Identify which cell holds the provided text, then report its [X, Y] central coordinate. 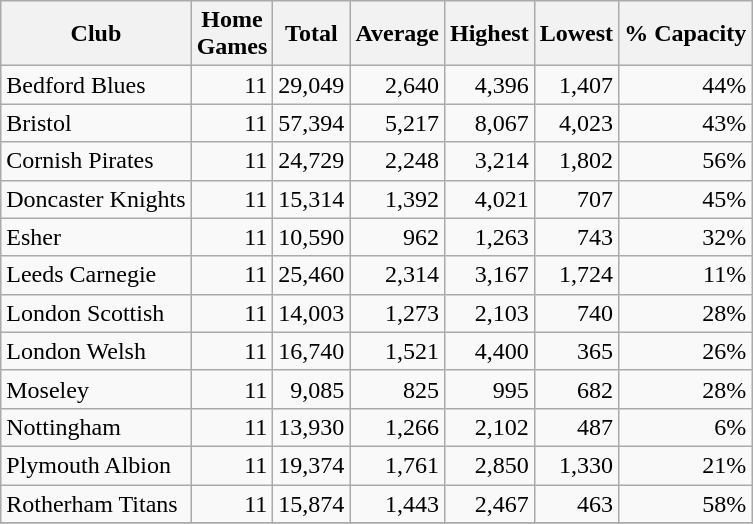
14,003 [312, 313]
HomeGames [232, 34]
1,266 [398, 427]
4,021 [489, 199]
1,724 [576, 275]
463 [576, 503]
% Capacity [686, 34]
5,217 [398, 123]
57,394 [312, 123]
3,214 [489, 161]
2,248 [398, 161]
45% [686, 199]
Total [312, 34]
4,396 [489, 85]
13,930 [312, 427]
24,729 [312, 161]
10,590 [312, 237]
995 [489, 389]
Rotherham Titans [96, 503]
9,085 [312, 389]
1,263 [489, 237]
8,067 [489, 123]
6% [686, 427]
44% [686, 85]
Lowest [576, 34]
Nottingham [96, 427]
1,273 [398, 313]
740 [576, 313]
1,443 [398, 503]
Moseley [96, 389]
15,874 [312, 503]
29,049 [312, 85]
2,850 [489, 465]
4,400 [489, 351]
707 [576, 199]
15,314 [312, 199]
Bedford Blues [96, 85]
1,392 [398, 199]
1,761 [398, 465]
825 [398, 389]
Cornish Pirates [96, 161]
32% [686, 237]
26% [686, 351]
1,521 [398, 351]
Average [398, 34]
743 [576, 237]
Plymouth Albion [96, 465]
2,102 [489, 427]
2,314 [398, 275]
London Scottish [96, 313]
25,460 [312, 275]
487 [576, 427]
Esher [96, 237]
1,802 [576, 161]
43% [686, 123]
Highest [489, 34]
962 [398, 237]
3,167 [489, 275]
Club [96, 34]
21% [686, 465]
682 [576, 389]
Doncaster Knights [96, 199]
1,330 [576, 465]
Bristol [96, 123]
365 [576, 351]
Leeds Carnegie [96, 275]
16,740 [312, 351]
2,467 [489, 503]
2,640 [398, 85]
4,023 [576, 123]
56% [686, 161]
1,407 [576, 85]
London Welsh [96, 351]
19,374 [312, 465]
2,103 [489, 313]
58% [686, 503]
11% [686, 275]
